Search for the cell housing the specified text and yield its (X, Y) center coordinate. 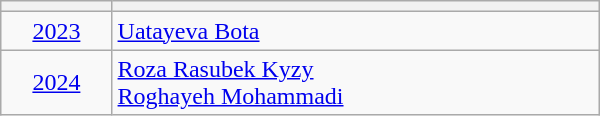
2023 (56, 31)
Roza Rasubek Kyzy Roghayeh Mohammadi (356, 82)
Uatayeva Bota (356, 31)
2024 (56, 82)
